Locate the cell with the specified text and output its [X, Y] center coordinate. 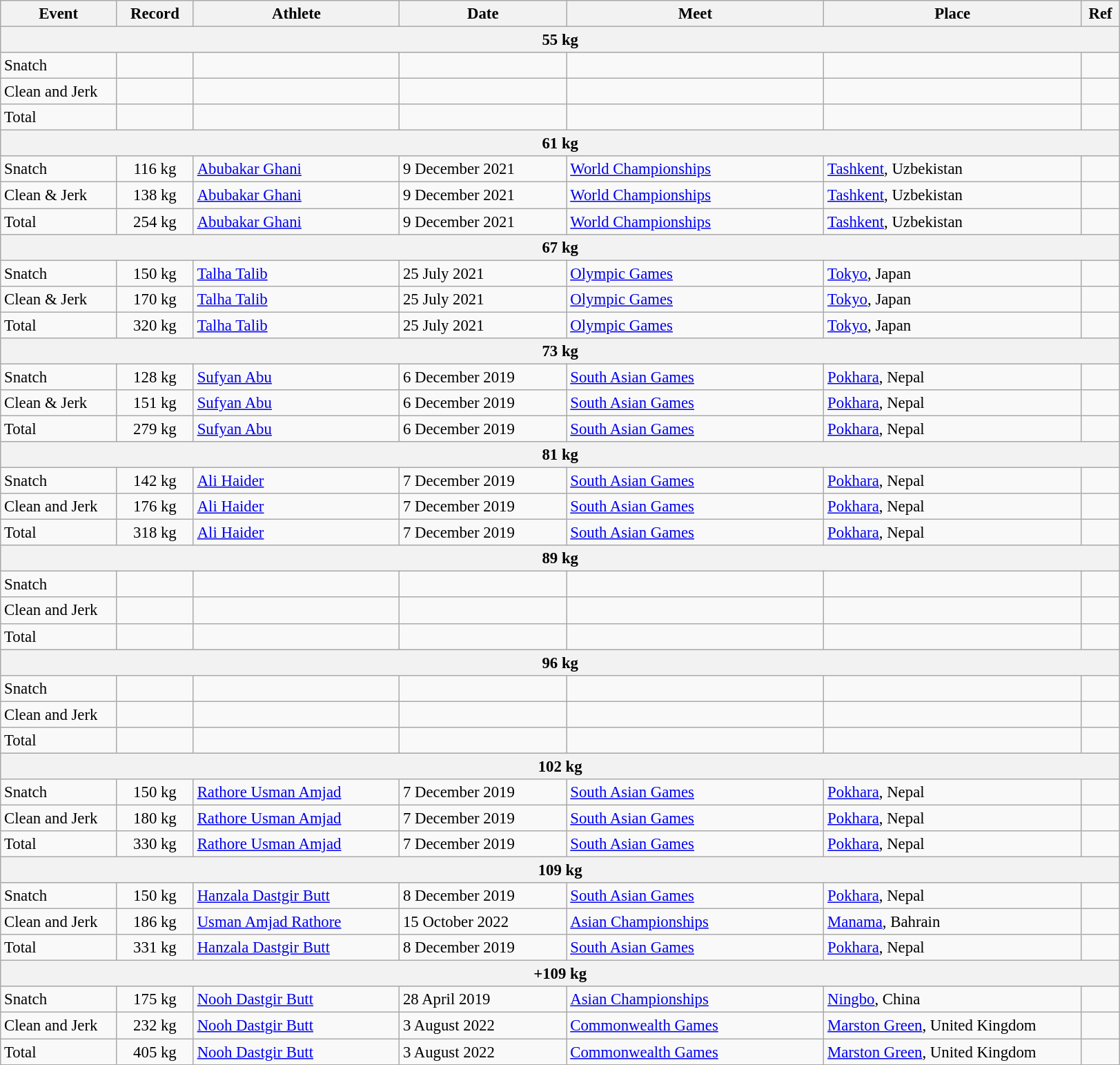
175 kg [155, 1000]
67 kg [560, 247]
176 kg [155, 507]
405 kg [155, 1052]
Ref [1101, 14]
102 kg [560, 766]
138 kg [155, 195]
55 kg [560, 40]
186 kg [155, 922]
180 kg [155, 818]
116 kg [155, 169]
170 kg [155, 299]
320 kg [155, 325]
Athlete [296, 14]
254 kg [155, 222]
73 kg [560, 351]
Usman Amjad Rathore [296, 922]
Date [483, 14]
+109 kg [560, 974]
Record [155, 14]
89 kg [560, 558]
28 April 2019 [483, 1000]
61 kg [560, 144]
Event [59, 14]
331 kg [155, 948]
Meet [696, 14]
Ningbo, China [952, 1000]
279 kg [155, 429]
330 kg [155, 844]
Place [952, 14]
151 kg [155, 403]
96 kg [560, 663]
318 kg [155, 533]
81 kg [560, 455]
109 kg [560, 870]
15 October 2022 [483, 922]
128 kg [155, 377]
142 kg [155, 481]
Manama, Bahrain [952, 922]
232 kg [155, 1026]
